Output the [X, Y] coordinate of the center of the cell containing the given text.  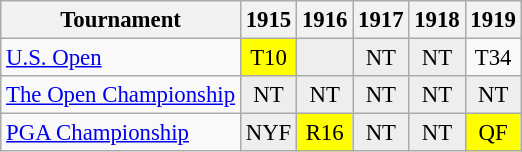
1918 [437, 20]
1917 [381, 20]
1915 [268, 20]
R16 [325, 133]
PGA Championship [121, 133]
1916 [325, 20]
The Open Championship [121, 95]
Tournament [121, 20]
QF [493, 133]
U.S. Open [121, 58]
NYF [268, 133]
1919 [493, 20]
T34 [493, 58]
T10 [268, 58]
